Capture the cell that displays the provided text and extract its [X, Y] central coordinate. 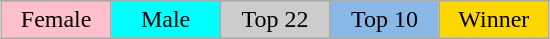
Winner [494, 20]
Male [166, 20]
Female [56, 20]
Top 10 [384, 20]
Top 22 [274, 20]
